Pinpoint the cell where the given text exists, returning its [X, Y] midpoint coordinate. 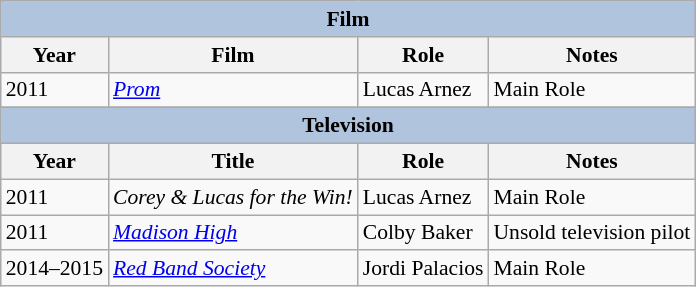
Madison High [233, 233]
Red Band Society [233, 269]
2014–2015 [54, 269]
Unsold television pilot [592, 233]
Corey & Lucas for the Win! [233, 197]
Prom [233, 90]
Colby Baker [424, 233]
Title [233, 162]
Television [348, 126]
Jordi Palacios [424, 269]
